Locate the cell with the specified text and output its (x, y) center coordinate. 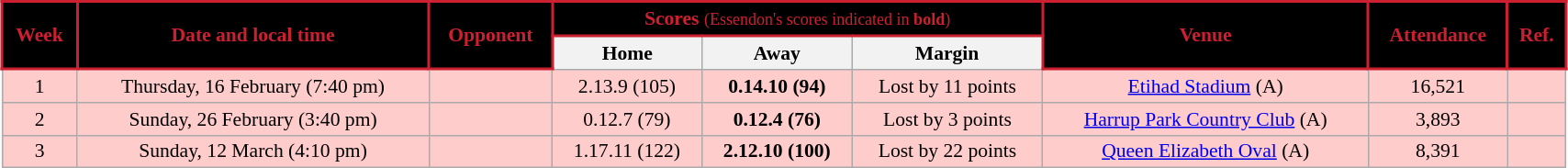
Sunday, 26 February (3:40 pm) (253, 119)
16,521 (1438, 85)
Margin (947, 52)
0.12.7 (79) (626, 119)
2.13.9 (105) (626, 85)
Away (777, 52)
Lost by 3 points (947, 119)
Harrup Park Country Club (A) (1206, 119)
0.12.4 (76) (777, 119)
Venue (1206, 36)
8,391 (1438, 151)
Lost by 11 points (947, 85)
Thursday, 16 February (7:40 pm) (253, 85)
Scores (Essendon's scores indicated in bold) (797, 18)
Opponent (490, 36)
Home (626, 52)
1 (39, 85)
Date and local time (253, 36)
0.14.10 (94) (777, 85)
1.17.11 (122) (626, 151)
Attendance (1438, 36)
3 (39, 151)
Week (39, 36)
Queen Elizabeth Oval (A) (1206, 151)
3,893 (1438, 119)
Lost by 22 points (947, 151)
Ref. (1537, 36)
Etihad Stadium (A) (1206, 85)
2.12.10 (100) (777, 151)
2 (39, 119)
Sunday, 12 March (4:10 pm) (253, 151)
